Extract the (X, Y) coordinate from the center of the cell holding the provided text.  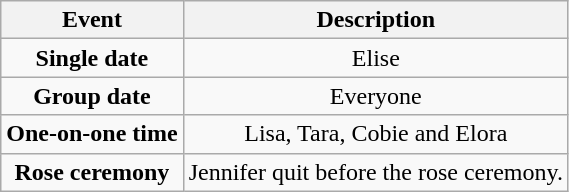
Rose ceremony (92, 172)
Jennifer quit before the rose ceremony. (376, 172)
Description (376, 20)
Elise (376, 58)
Event (92, 20)
Everyone (376, 96)
One-on-one time (92, 134)
Group date (92, 96)
Lisa, Tara, Cobie and Elora (376, 134)
Single date (92, 58)
